From the cell containing the given text, extract its center point as [X, Y] coordinate. 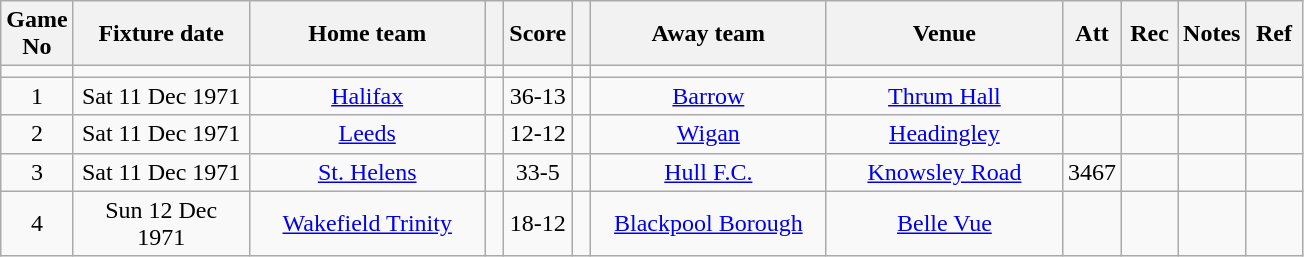
18-12 [538, 224]
Wakefield Trinity [367, 224]
Notes [1212, 34]
3 [37, 172]
St. Helens [367, 172]
Game No [37, 34]
Barrow [708, 96]
Rec [1150, 34]
Belle Vue [944, 224]
12-12 [538, 134]
3467 [1092, 172]
Hull F.C. [708, 172]
4 [37, 224]
Thrum Hall [944, 96]
1 [37, 96]
Away team [708, 34]
Fixture date [161, 34]
Ref [1274, 34]
Sun 12 Dec 1971 [161, 224]
Halifax [367, 96]
36-13 [538, 96]
Venue [944, 34]
Headingley [944, 134]
Blackpool Borough [708, 224]
Home team [367, 34]
2 [37, 134]
Leeds [367, 134]
Score [538, 34]
33-5 [538, 172]
Att [1092, 34]
Wigan [708, 134]
Knowsley Road [944, 172]
